Provide the (x, y) coordinate of the cell's center where the given text is located.  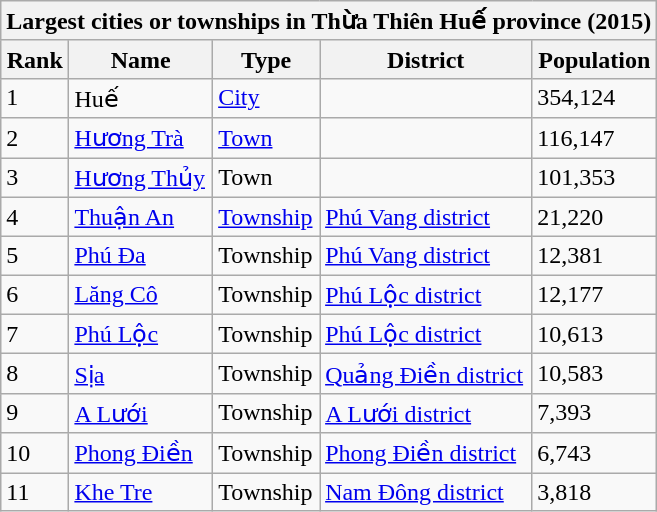
A Lưới (141, 413)
21,220 (594, 217)
Hương Trà (141, 138)
Name (141, 59)
9 (35, 413)
Lăng Cô (141, 295)
10,613 (594, 334)
2 (35, 138)
8 (35, 374)
Phú Đa (141, 256)
Phong Điền district (426, 453)
101,353 (594, 178)
10 (35, 453)
District (426, 59)
6,743 (594, 453)
Quảng Điền district (426, 374)
Hương Thủy (141, 178)
Rank (35, 59)
Largest cities or townships in Thừa Thiên Huế province (2015) (329, 21)
12,177 (594, 295)
Thuận An (141, 217)
1 (35, 98)
A Lưới district (426, 413)
6 (35, 295)
3,818 (594, 491)
12,381 (594, 256)
5 (35, 256)
Type (266, 59)
11 (35, 491)
3 (35, 178)
10,583 (594, 374)
Sịa (141, 374)
Population (594, 59)
7,393 (594, 413)
City (266, 98)
Huế (141, 98)
4 (35, 217)
7 (35, 334)
Phú Lộc (141, 334)
354,124 (594, 98)
Phong Điền (141, 453)
Khe Tre (141, 491)
116,147 (594, 138)
Nam Đông district (426, 491)
